Search for the cell housing the specified text and yield its [x, y] center coordinate. 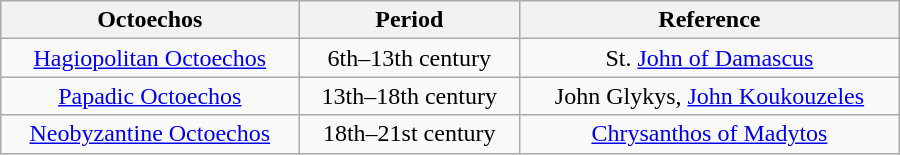
18th–21st century [410, 134]
6th–13th century [410, 58]
Papadic Octoechos [150, 96]
Hagiopolitan Octoechos [150, 58]
St. John of Damascus [710, 58]
John Glykys, John Koukouzeles [710, 96]
Octoechos [150, 20]
Period [410, 20]
Neobyzantine Octoechos [150, 134]
Chrysanthos of Madytos [710, 134]
Reference [710, 20]
13th–18th century [410, 96]
